For the text-containing cell, return its midpoint in [X, Y] coordinate format. 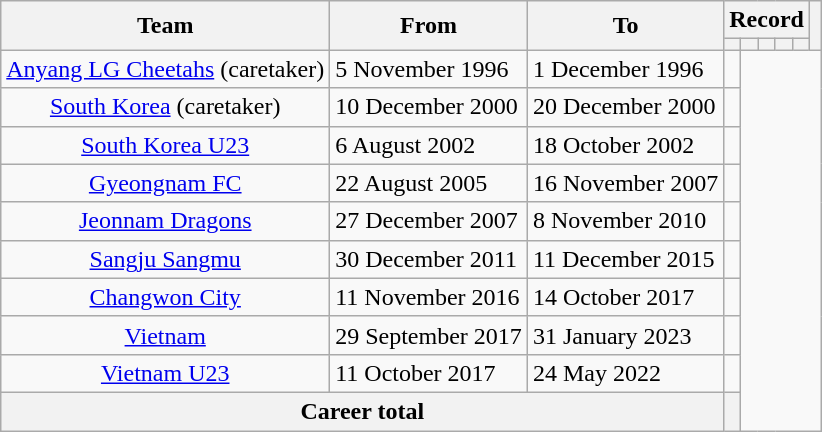
8 November 2010 [625, 221]
11 December 2015 [625, 259]
Team [166, 26]
South Korea U23 [166, 145]
11 October 2017 [429, 373]
Anyang LG Cheetahs (caretaker) [166, 69]
From [429, 26]
16 November 2007 [625, 183]
6 August 2002 [429, 145]
30 December 2011 [429, 259]
South Korea (caretaker) [166, 107]
14 October 2017 [625, 297]
Career total [362, 411]
Record [767, 20]
24 May 2022 [625, 373]
18 October 2002 [625, 145]
31 January 2023 [625, 335]
20 December 2000 [625, 107]
27 December 2007 [429, 221]
29 September 2017 [429, 335]
Vietnam [166, 335]
Jeonnam Dragons [166, 221]
1 December 1996 [625, 69]
10 December 2000 [429, 107]
5 November 1996 [429, 69]
11 November 2016 [429, 297]
Vietnam U23 [166, 373]
22 August 2005 [429, 183]
Gyeongnam FC [166, 183]
To [625, 26]
Sangju Sangmu [166, 259]
Changwon City [166, 297]
